Search for the cell housing the specified text and yield its [X, Y] center coordinate. 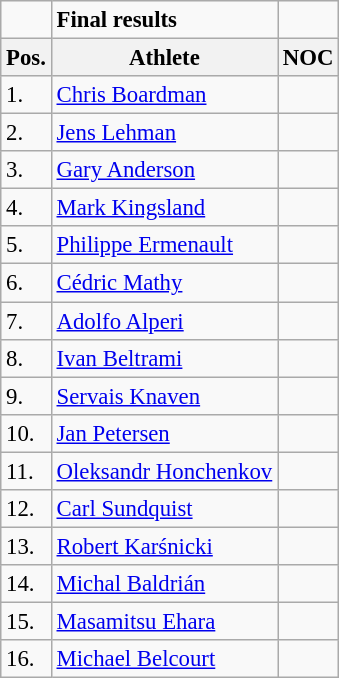
Chris Boardman [164, 95]
12. [26, 509]
9. [26, 396]
Jan Petersen [164, 433]
Ivan Beltrami [164, 358]
Gary Anderson [164, 170]
Cédric Mathy [164, 283]
7. [26, 321]
3. [26, 170]
Jens Lehman [164, 133]
Pos. [26, 58]
Michal Baldrián [164, 584]
Masamitsu Ehara [164, 621]
11. [26, 471]
16. [26, 659]
Mark Kingsland [164, 208]
Michael Belcourt [164, 659]
1. [26, 95]
Philippe Ermenault [164, 245]
Adolfo Alperi [164, 321]
8. [26, 358]
4. [26, 208]
Servais Knaven [164, 396]
2. [26, 133]
Carl Sundquist [164, 509]
14. [26, 584]
Robert Karśnicki [164, 546]
6. [26, 283]
13. [26, 546]
Athlete [164, 58]
Oleksandr Honchenkov [164, 471]
NOC [308, 58]
15. [26, 621]
10. [26, 433]
Final results [164, 20]
5. [26, 245]
